Detect which cell encompasses the target text, then output its (x, y) center coordinate. 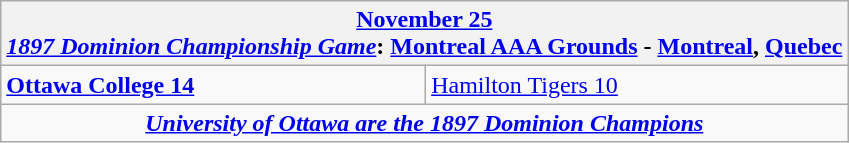
Ottawa College 14 (214, 85)
November 251897 Dominion Championship Game: Montreal AAA Grounds - Montreal, Quebec (424, 34)
University of Ottawa are the 1897 Dominion Champions (424, 123)
Hamilton Tigers 10 (637, 85)
